Detect which cell encompasses the target text, then output its (x, y) center coordinate. 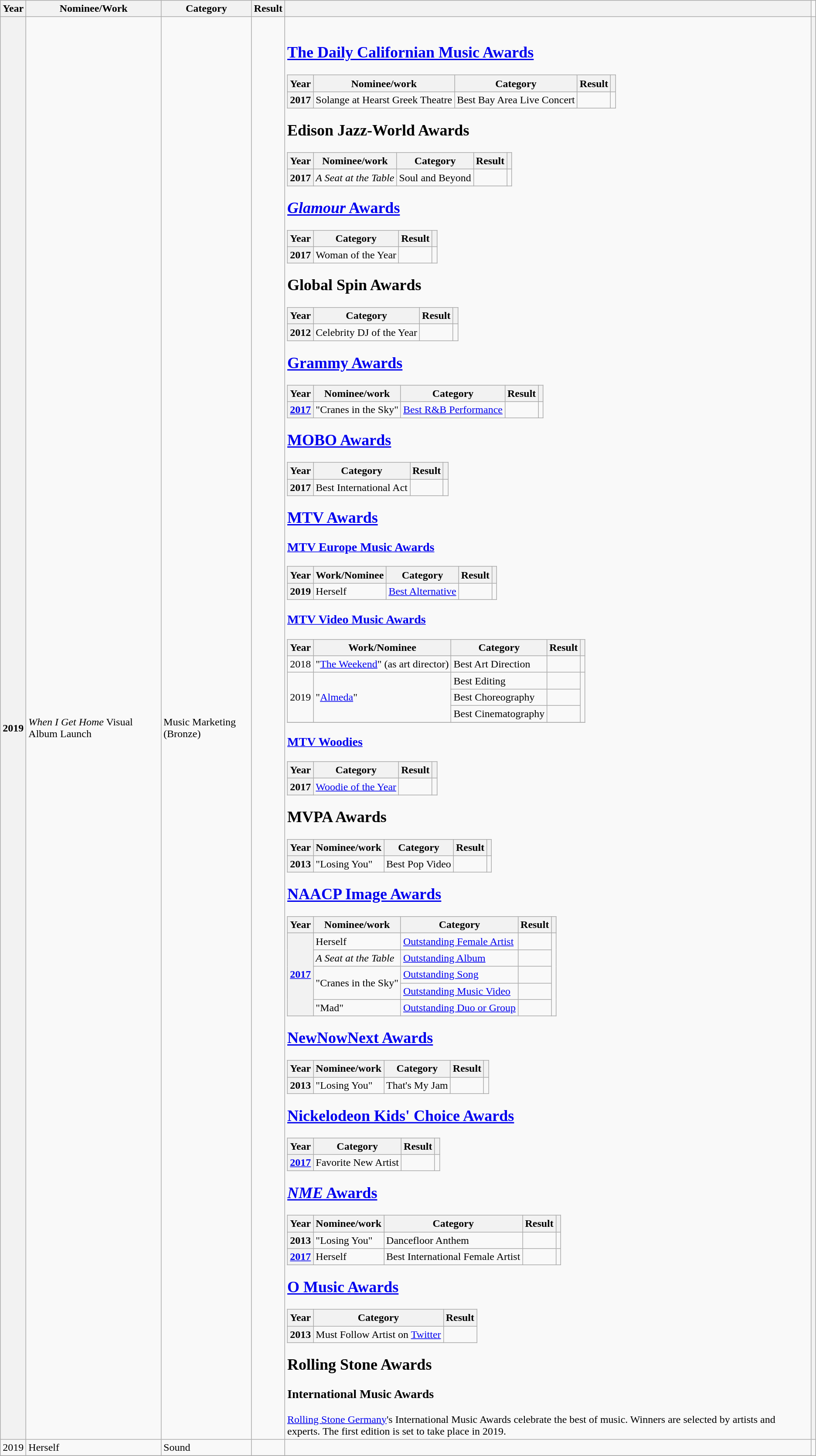
Best Editing (499, 681)
Solange at Hearst Greek Theatre (384, 100)
Nominee/Work (94, 9)
Favorite New Artist (357, 1163)
"Mad" (357, 1008)
Outstanding Music Video (459, 991)
Celebrity DJ of the Year (367, 332)
Outstanding Female Artist (459, 941)
Best R&B Performance (452, 410)
Soul and Beyond (435, 177)
Woman of the Year (356, 255)
That's My Jam (418, 1085)
2018 (301, 664)
Dancefloor Anthem (453, 1240)
"The Weekend" (as art director) (382, 664)
Sound (207, 1447)
Best Cinematography (499, 714)
2012 (301, 332)
Best Art Direction (499, 664)
Best International Act (362, 488)
Must Follow Artist on Twitter (378, 1334)
Outstanding Album (459, 958)
Best Alternative (422, 592)
"Almeda" (382, 697)
Outstanding Duo or Group (459, 1008)
Music Marketing (Bronze) (207, 728)
Best Bay Area Live Concert (516, 100)
Outstanding Song (459, 975)
When I Get Home Visual Album Launch (94, 728)
Best Pop Video (419, 864)
Best Choreography (499, 697)
Best International Female Artist (453, 1257)
Woodie of the Year (356, 786)
